Determine the (x, y) coordinate at the center of the cell enclosing the given text.  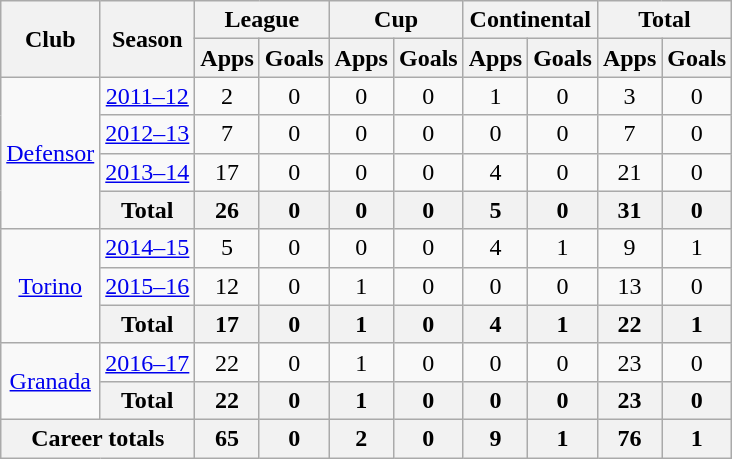
2015–16 (148, 286)
3 (629, 96)
2012–13 (148, 134)
Granada (50, 381)
Club (50, 39)
League (262, 20)
Continental (530, 20)
2013–14 (148, 172)
12 (227, 286)
21 (629, 172)
Cup (396, 20)
2016–17 (148, 362)
13 (629, 286)
2011–12 (148, 96)
Season (148, 39)
Career totals (98, 438)
65 (227, 438)
76 (629, 438)
26 (227, 210)
2014–15 (148, 248)
Defensor (50, 153)
Torino (50, 286)
31 (629, 210)
